Provide the (X, Y) coordinate of the cell's center where the given text is located.  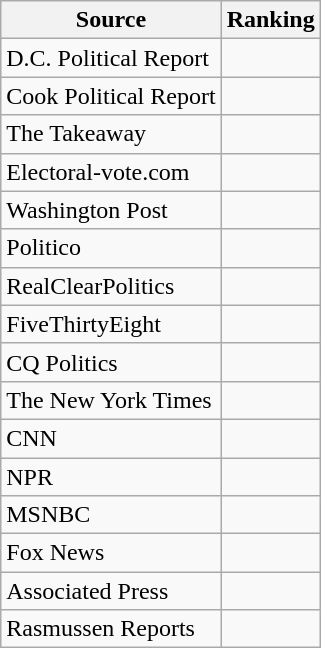
The Takeaway (111, 134)
Fox News (111, 553)
D.C. Political Report (111, 58)
Washington Post (111, 210)
FiveThirtyEight (111, 324)
RealClearPolitics (111, 286)
Politico (111, 248)
Cook Political Report (111, 96)
Ranking (270, 20)
Rasmussen Reports (111, 629)
NPR (111, 477)
MSNBC (111, 515)
Source (111, 20)
Electoral-vote.com (111, 172)
CQ Politics (111, 362)
Associated Press (111, 591)
CNN (111, 438)
The New York Times (111, 400)
